Identify which cell holds the provided text, then report its [X, Y] central coordinate. 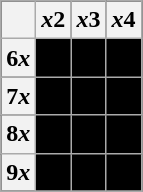
9x [18, 172]
x2 [54, 20]
6x [18, 58]
8x [18, 134]
7x [18, 96]
x4 [124, 20]
x3 [88, 20]
